Return the [x, y] coordinate for the center point of the cell that contains the specified text.  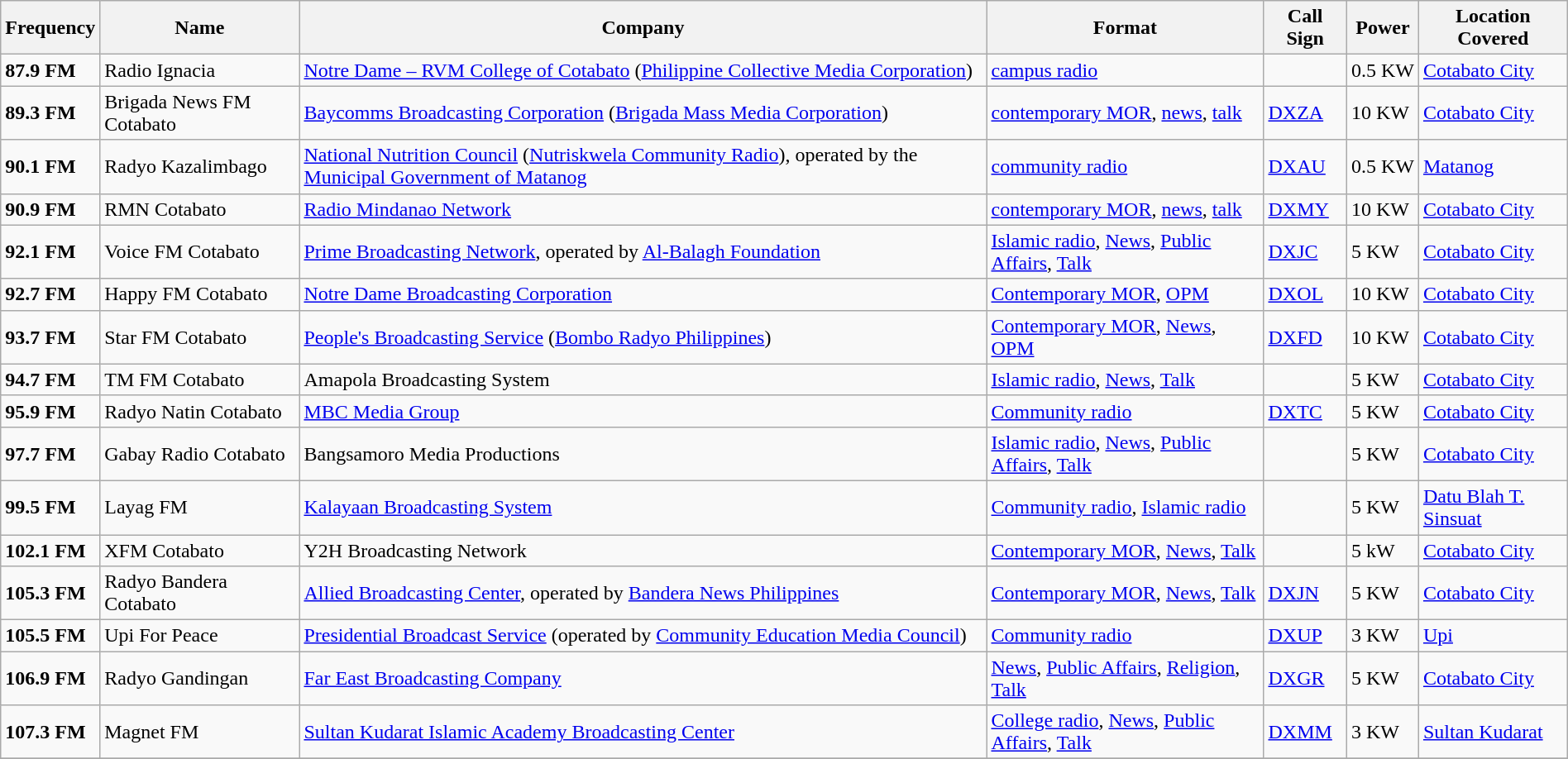
Baycomms Broadcasting Corporation (Brigada Mass Media Corporation) [643, 112]
Layag FM [200, 508]
TM FM Cotabato [200, 379]
DXJC [1305, 251]
Amapola Broadcasting System [643, 379]
92.7 FM [50, 294]
Format [1125, 28]
Voice FM Cotabato [200, 251]
Prime Broadcasting Network, operated by Al-Balagh Foundation [643, 251]
Location Covered [1493, 28]
107.3 FM [50, 733]
Gabay Radio Cotabato [200, 453]
People's Broadcasting Service (Bombo Radyo Philippines) [643, 337]
Power [1383, 28]
DXZA [1305, 112]
Notre Dame Broadcasting Corporation [643, 294]
Company [643, 28]
Frequency [50, 28]
Far East Broadcasting Company [643, 678]
106.9 FM [50, 678]
DXMM [1305, 733]
94.7 FM [50, 379]
Name [200, 28]
90.1 FM [50, 167]
DXMY [1305, 209]
97.7 FM [50, 453]
Radio Mindanao Network [643, 209]
DXJN [1305, 594]
DXGR [1305, 678]
DXOL [1305, 294]
Sultan Kudarat [1493, 733]
XFM Cotabato [200, 550]
Radyo Bandera Cotabato [200, 594]
campus radio [1125, 70]
Y2H Broadcasting Network [643, 550]
Radyo Kazalimbago [200, 167]
Call Sign [1305, 28]
News, Public Affairs, Religion, Talk [1125, 678]
Allied Broadcasting Center, operated by Bandera News Philippines [643, 594]
Kalayaan Broadcasting System [643, 508]
99.5 FM [50, 508]
Radyo Gandingan [200, 678]
95.9 FM [50, 411]
RMN Cotabato [200, 209]
community radio [1125, 167]
Bangsamoro Media Productions [643, 453]
Star FM Cotabato [200, 337]
Magnet FM [200, 733]
DXUP [1305, 636]
DXTC [1305, 411]
90.9 FM [50, 209]
Upi For Peace [200, 636]
92.1 FM [50, 251]
Radio Ignacia [200, 70]
Presidential Broadcast Service (operated by Community Education Media Council) [643, 636]
Radyo Natin Cotabato [200, 411]
102.1 FM [50, 550]
5 kW [1383, 550]
Islamic radio, News, Talk [1125, 379]
Community radio, Islamic radio [1125, 508]
National Nutrition Council (Nutriskwela Community Radio), operated by the Municipal Government of Matanog [643, 167]
Notre Dame – RVM College of Cotabato (Philippine Collective Media Corporation) [643, 70]
93.7 FM [50, 337]
Contemporary MOR, News, OPM [1125, 337]
College radio, News, Public Affairs, Talk [1125, 733]
Brigada News FM Cotabato [200, 112]
Sultan Kudarat Islamic Academy Broadcasting Center [643, 733]
87.9 FM [50, 70]
MBC Media Group [643, 411]
DXAU [1305, 167]
89.3 FM [50, 112]
105.5 FM [50, 636]
Datu Blah T. Sinsuat [1493, 508]
Happy FM Cotabato [200, 294]
Matanog [1493, 167]
105.3 FM [50, 594]
Contemporary MOR, OPM [1125, 294]
Upi [1493, 636]
DXFD [1305, 337]
